Scan for the cell matching the given text and deliver its [x, y] coordinate at center. 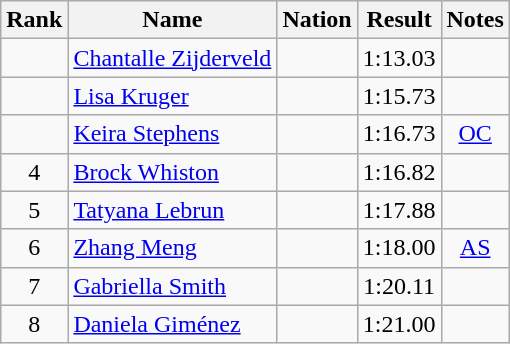
Zhang Meng [172, 248]
Nation [317, 20]
Notes [475, 20]
6 [34, 248]
Rank [34, 20]
1:21.00 [399, 324]
1:16.73 [399, 134]
OC [475, 134]
Chantalle Zijderveld [172, 58]
1:17.88 [399, 210]
4 [34, 172]
Keira Stephens [172, 134]
7 [34, 286]
1:15.73 [399, 96]
5 [34, 210]
1:16.82 [399, 172]
1:20.11 [399, 286]
1:13.03 [399, 58]
Brock Whiston [172, 172]
Result [399, 20]
Gabriella Smith [172, 286]
AS [475, 248]
Name [172, 20]
Lisa Kruger [172, 96]
8 [34, 324]
Tatyana Lebrun [172, 210]
1:18.00 [399, 248]
Daniela Giménez [172, 324]
